Locate the cell with the specified text and output its (x, y) center coordinate. 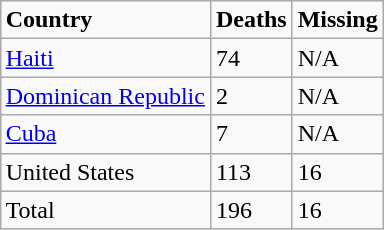
113 (251, 172)
196 (251, 210)
Country (105, 20)
74 (251, 58)
Deaths (251, 20)
Cuba (105, 134)
2 (251, 96)
United States (105, 172)
Dominican Republic (105, 96)
Missing (338, 20)
Haiti (105, 58)
Total (105, 210)
7 (251, 134)
